Provide the [X, Y] coordinate of the cell's center where the given text is located.  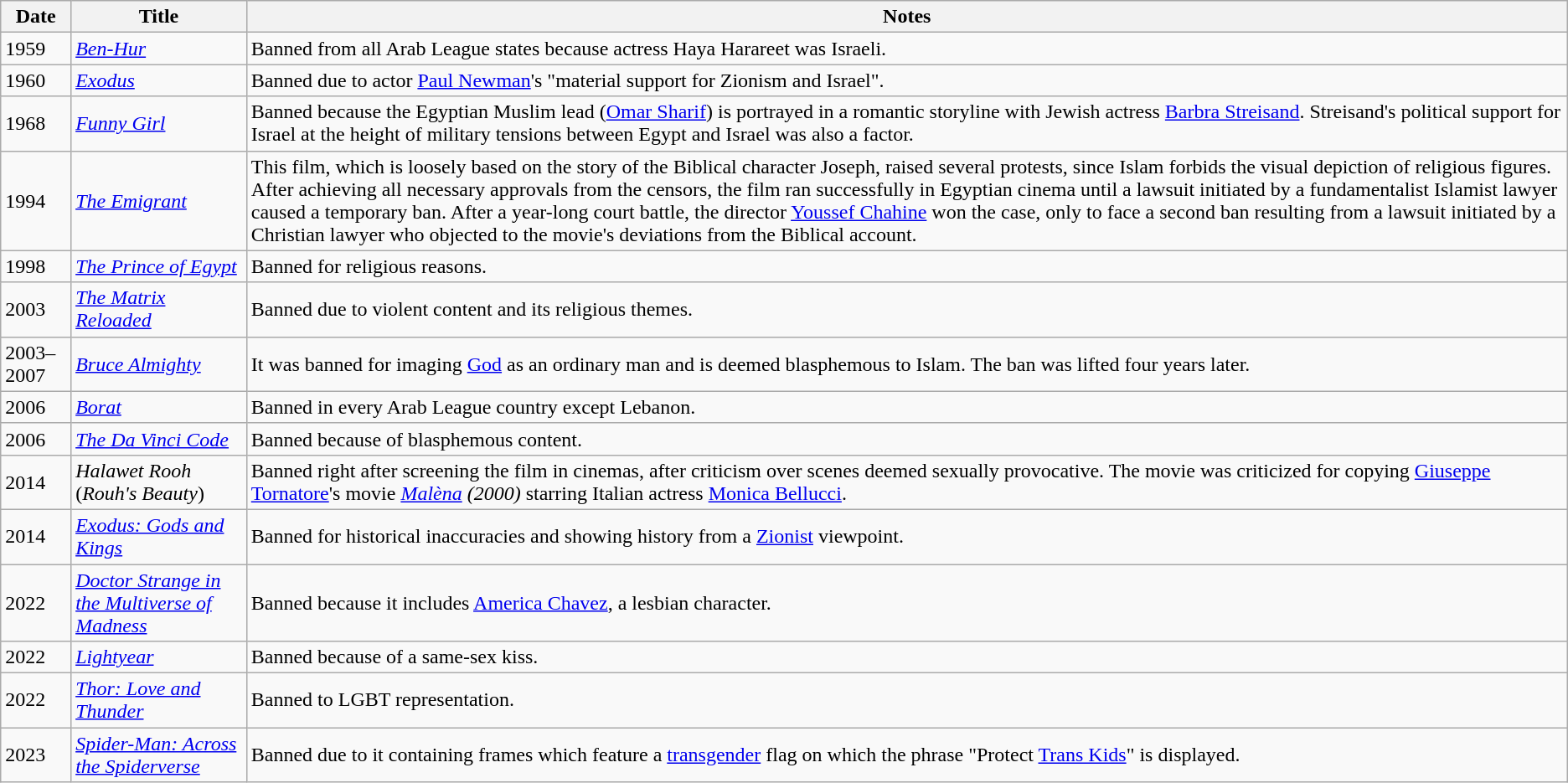
Lightyear [159, 657]
The Da Vinci Code [159, 439]
Banned for religious reasons. [906, 266]
Banned due to violent content and its religious themes. [906, 310]
Banned from all Arab League states because actress Haya Harareet was Israeli. [906, 49]
Spider-Man: Across the Spiderverse [159, 755]
Doctor Strange in the Multiverse of Madness [159, 603]
Banned due to actor Paul Newman's "material support for Zionism and Israel". [906, 80]
The Prince of Egypt [159, 266]
Bruce Almighty [159, 363]
Borat [159, 407]
1959 [36, 49]
Notes [906, 17]
2023 [36, 755]
Thor: Love and Thunder [159, 700]
Banned to LGBT representation. [906, 700]
Halawet Rooh (Rouh's Beauty) [159, 482]
Ben-Hur [159, 49]
Exodus: Gods and Kings [159, 536]
Banned for historical inaccuracies and showing history from a Zionist viewpoint. [906, 536]
Banned because of blasphemous content. [906, 439]
2003–2007 [36, 363]
Date [36, 17]
Title [159, 17]
Banned because it includes America Chavez, a lesbian character. [906, 603]
Banned because of a same-sex kiss. [906, 657]
1960 [36, 80]
The Emigrant [159, 201]
Exodus [159, 80]
1968 [36, 124]
Banned in every Arab League country except Lebanon. [906, 407]
Funny Girl [159, 124]
Banned due to it containing frames which feature a transgender flag on which the phrase "Protect Trans Kids" is displayed. [906, 755]
The Matrix Reloaded [159, 310]
It was banned for imaging God as an ordinary man and is deemed blasphemous to Islam. The ban was lifted four years later. [906, 363]
1994 [36, 201]
2003 [36, 310]
1998 [36, 266]
